Search for the cell housing the specified text and yield its [x, y] center coordinate. 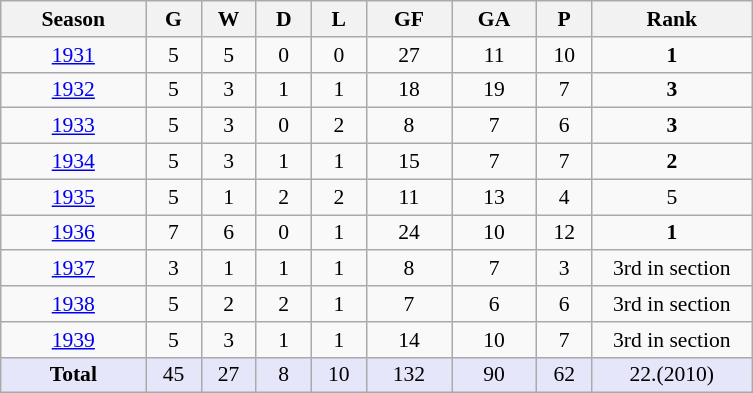
13 [494, 197]
Rank [672, 19]
GF [408, 19]
22.(2010) [672, 375]
GA [494, 19]
62 [564, 375]
G [174, 19]
1938 [74, 304]
Total [74, 375]
4 [564, 197]
12 [564, 233]
L [338, 19]
132 [408, 375]
1933 [74, 126]
45 [174, 375]
90 [494, 375]
1935 [74, 197]
Season [74, 19]
1937 [74, 269]
1932 [74, 90]
1931 [74, 55]
19 [494, 90]
W [228, 19]
1934 [74, 162]
18 [408, 90]
15 [408, 162]
P [564, 19]
D [284, 19]
24 [408, 233]
1936 [74, 233]
14 [408, 340]
1939 [74, 340]
